Capture the cell that displays the provided text and extract its [x, y] central coordinate. 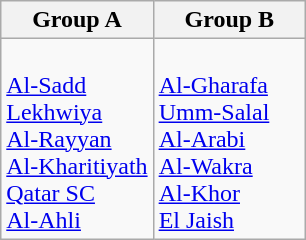
Group A [77, 20]
Al-Sadd Lekhwiya Al-Rayyan Al-Kharitiyath Qatar SC Al-Ahli [77, 139]
Al-Gharafa Umm-Salal Al-Arabi Al-Wakra Al-Khor El Jaish [229, 139]
Group B [229, 20]
